Identify which cell holds the provided text, then report its [X, Y] central coordinate. 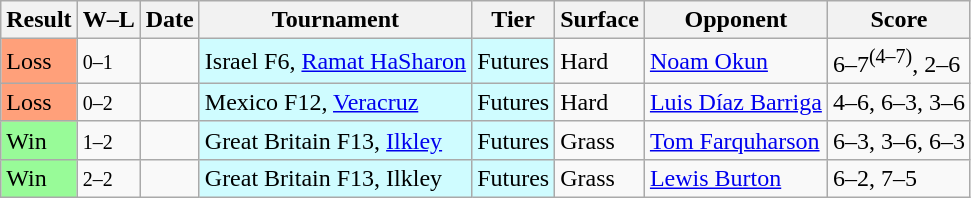
Lewis Burton [736, 178]
6–7(4–7), 2–6 [898, 62]
0–1 [108, 62]
Surface [600, 20]
Opponent [736, 20]
4–6, 6–3, 3–6 [898, 102]
Mexico F12, Veracruz [335, 102]
Score [898, 20]
1–2 [108, 140]
Tier [514, 20]
Israel F6, Ramat HaSharon [335, 62]
Tournament [335, 20]
Date [170, 20]
6–2, 7–5 [898, 178]
0–2 [108, 102]
6–3, 3–6, 6–3 [898, 140]
W–L [108, 20]
Noam Okun [736, 62]
Tom Farquharson [736, 140]
Result [39, 20]
2–2 [108, 178]
Luis Díaz Barriga [736, 102]
